Provide the [X, Y] coordinate of the cell's center where the given text is located.  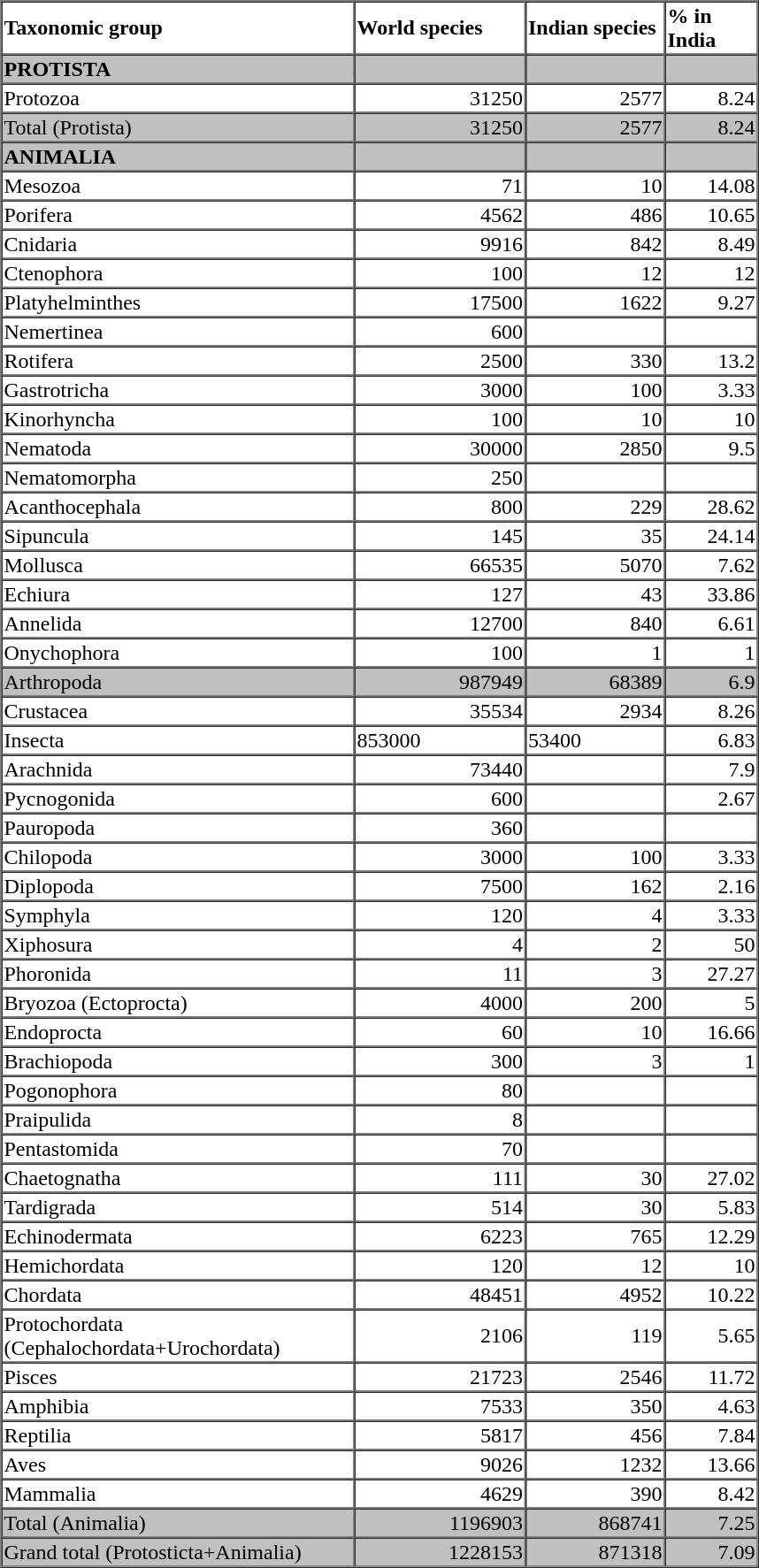
Nemertinea [179, 331]
27.02 [711, 1178]
Arthropoda [179, 681]
Onychophora [179, 653]
127 [440, 594]
6223 [440, 1236]
1232 [595, 1465]
13.2 [711, 361]
Chilopoda [179, 856]
Mesozoa [179, 186]
Pisces [179, 1376]
2.67 [711, 798]
Mammalia [179, 1493]
50 [711, 945]
Annelida [179, 623]
6.9 [711, 681]
70 [440, 1148]
Symphyla [179, 914]
Indian species [595, 28]
9916 [440, 244]
11 [440, 973]
4629 [440, 1493]
73440 [440, 769]
2 [595, 945]
Pycnogonida [179, 798]
8.26 [711, 711]
1196903 [440, 1523]
8 [440, 1120]
Cnidaria [179, 244]
35 [595, 536]
Porifera [179, 214]
28.62 [711, 506]
World species [440, 28]
Crustacea [179, 711]
Brachiopoda [179, 1061]
35534 [440, 711]
Pentastomida [179, 1148]
21723 [440, 1376]
7.9 [711, 769]
119 [595, 1335]
PROTISTA [179, 69]
229 [595, 506]
12700 [440, 623]
800 [440, 506]
Kinorhyncha [179, 419]
840 [595, 623]
Bryozoa (Ectoprocta) [179, 1003]
162 [595, 886]
Platyhelminthes [179, 302]
2546 [595, 1376]
2500 [440, 361]
111 [440, 1178]
10.22 [711, 1295]
53400 [595, 739]
350 [595, 1406]
Chordata [179, 1295]
Pauropoda [179, 828]
Grand total (Protosticta+Animalia) [179, 1551]
456 [595, 1434]
7.84 [711, 1434]
871318 [595, 1551]
6.61 [711, 623]
10.65 [711, 214]
Acanthocephala [179, 506]
Phoronida [179, 973]
48451 [440, 1295]
16.66 [711, 1031]
2934 [595, 711]
486 [595, 214]
Protozoa [179, 97]
ANIMALIA [179, 156]
Taxonomic group [179, 28]
Total (Protista) [179, 127]
9.27 [711, 302]
Mollusca [179, 564]
2850 [595, 447]
Diplopoda [179, 886]
66535 [440, 564]
Amphibia [179, 1406]
Gastrotricha [179, 389]
868741 [595, 1523]
4000 [440, 1003]
7.09 [711, 1551]
5 [711, 1003]
250 [440, 478]
Tardigrada [179, 1206]
24.14 [711, 536]
8.42 [711, 1493]
4.63 [711, 1406]
5070 [595, 564]
200 [595, 1003]
Hemichordata [179, 1265]
Sipuncula [179, 536]
145 [440, 536]
Total (Animalia) [179, 1523]
5817 [440, 1434]
330 [595, 361]
987949 [440, 681]
7533 [440, 1406]
Nematoda [179, 447]
Echinodermata [179, 1236]
68389 [595, 681]
9026 [440, 1465]
2106 [440, 1335]
7.25 [711, 1523]
5.65 [711, 1335]
514 [440, 1206]
390 [595, 1493]
Aves [179, 1465]
Arachnida [179, 769]
14.08 [711, 186]
27.27 [711, 973]
% in India [711, 28]
Insecta [179, 739]
Praipulida [179, 1120]
Nematomorpha [179, 478]
765 [595, 1236]
7.62 [711, 564]
Protochordata (Cephalochordata+Urochordata) [179, 1335]
11.72 [711, 1376]
1622 [595, 302]
Ctenophora [179, 272]
17500 [440, 302]
Rotifera [179, 361]
7500 [440, 886]
2.16 [711, 886]
60 [440, 1031]
33.86 [711, 594]
30000 [440, 447]
Endoprocta [179, 1031]
4952 [595, 1295]
80 [440, 1090]
300 [440, 1061]
9.5 [711, 447]
43 [595, 594]
13.66 [711, 1465]
Xiphosura [179, 945]
360 [440, 828]
1228153 [440, 1551]
Chaetognatha [179, 1178]
853000 [440, 739]
6.83 [711, 739]
Reptilia [179, 1434]
Echiura [179, 594]
842 [595, 244]
4562 [440, 214]
8.49 [711, 244]
Pogonophora [179, 1090]
71 [440, 186]
5.83 [711, 1206]
12.29 [711, 1236]
